Extract the [X, Y] coordinate from the center of the cell holding the provided text.  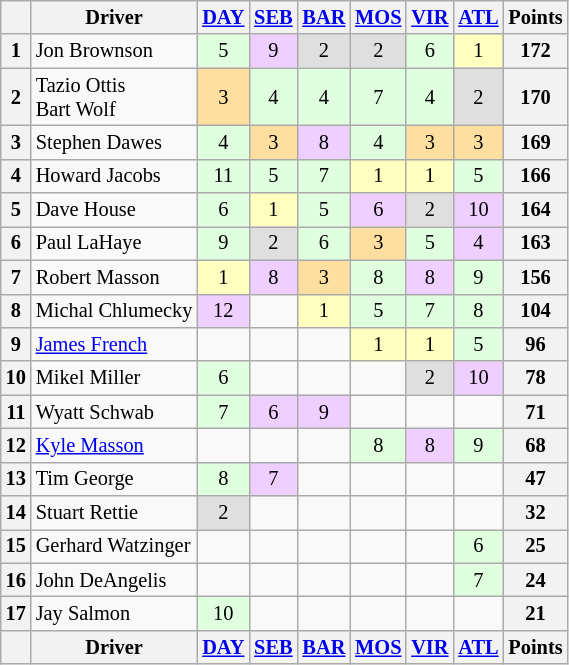
32 [535, 513]
James French [114, 344]
John DeAngelis [114, 580]
156 [535, 277]
15 [16, 546]
96 [535, 344]
Jay Salmon [114, 613]
Robert Masson [114, 277]
17 [16, 613]
170 [535, 97]
Howard Jacobs [114, 176]
Mikel Miller [114, 378]
Dave House [114, 210]
Wyatt Schwab [114, 412]
172 [535, 51]
21 [535, 613]
Paul LaHaye [114, 243]
Gerhard Watzinger [114, 546]
Tim George [114, 479]
Stephen Dawes [114, 142]
71 [535, 412]
Kyle Masson [114, 445]
169 [535, 142]
68 [535, 445]
13 [16, 479]
163 [535, 243]
Stuart Rettie [114, 513]
78 [535, 378]
Michal Chlumecky [114, 311]
104 [535, 311]
47 [535, 479]
16 [16, 580]
25 [535, 546]
Tazio Ottis Bart Wolf [114, 97]
164 [535, 210]
Jon Brownson [114, 51]
24 [535, 580]
14 [16, 513]
166 [535, 176]
